Extract the (x, y) coordinate from the center of the cell holding the provided text.  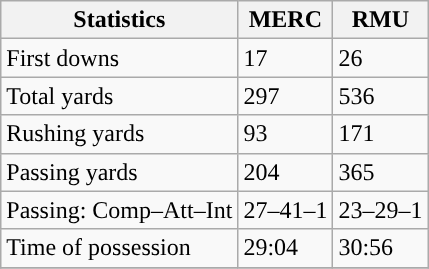
171 (380, 134)
29:04 (286, 248)
30:56 (380, 248)
First downs (120, 58)
26 (380, 58)
Time of possession (120, 248)
17 (286, 58)
536 (380, 96)
Total yards (120, 96)
Rushing yards (120, 134)
93 (286, 134)
Passing: Comp–Att–Int (120, 210)
Passing yards (120, 172)
MERC (286, 20)
204 (286, 172)
Statistics (120, 20)
RMU (380, 20)
365 (380, 172)
27–41–1 (286, 210)
23–29–1 (380, 210)
297 (286, 96)
